Extract the [x, y] coordinate from the center of the cell holding the provided text.  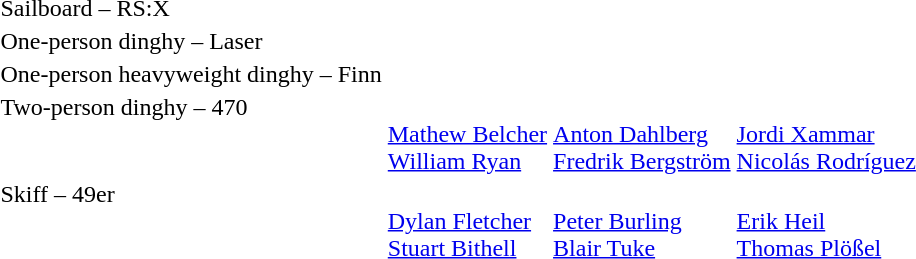
Anton DahlbergFredrik Bergström [642, 134]
Mathew BelcherWilliam Ryan [467, 134]
